Determine the (x, y) coordinate at the center of the cell enclosing the given text.  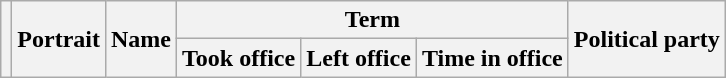
Term (373, 20)
Portrait (59, 39)
Time in office (492, 58)
Political party (646, 39)
Took office (239, 58)
Name (140, 39)
Left office (359, 58)
